Pinpoint the cell where the given text exists, returning its (x, y) midpoint coordinate. 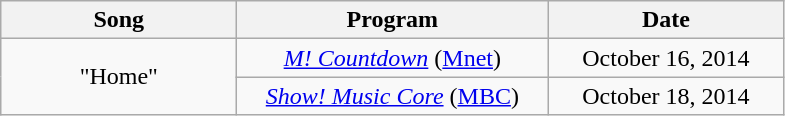
M! Countdown (Mnet) (392, 58)
Show! Music Core (MBC) (392, 96)
Date (666, 20)
Program (392, 20)
"Home" (119, 77)
Song (119, 20)
October 16, 2014 (666, 58)
October 18, 2014 (666, 96)
